Pinpoint the cell where the given text exists, returning its [x, y] midpoint coordinate. 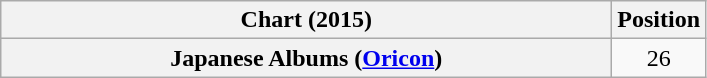
Chart (2015) [306, 20]
Position [659, 20]
26 [659, 58]
Japanese Albums (Oricon) [306, 58]
